Pinpoint the cell where the given text exists, returning its (X, Y) midpoint coordinate. 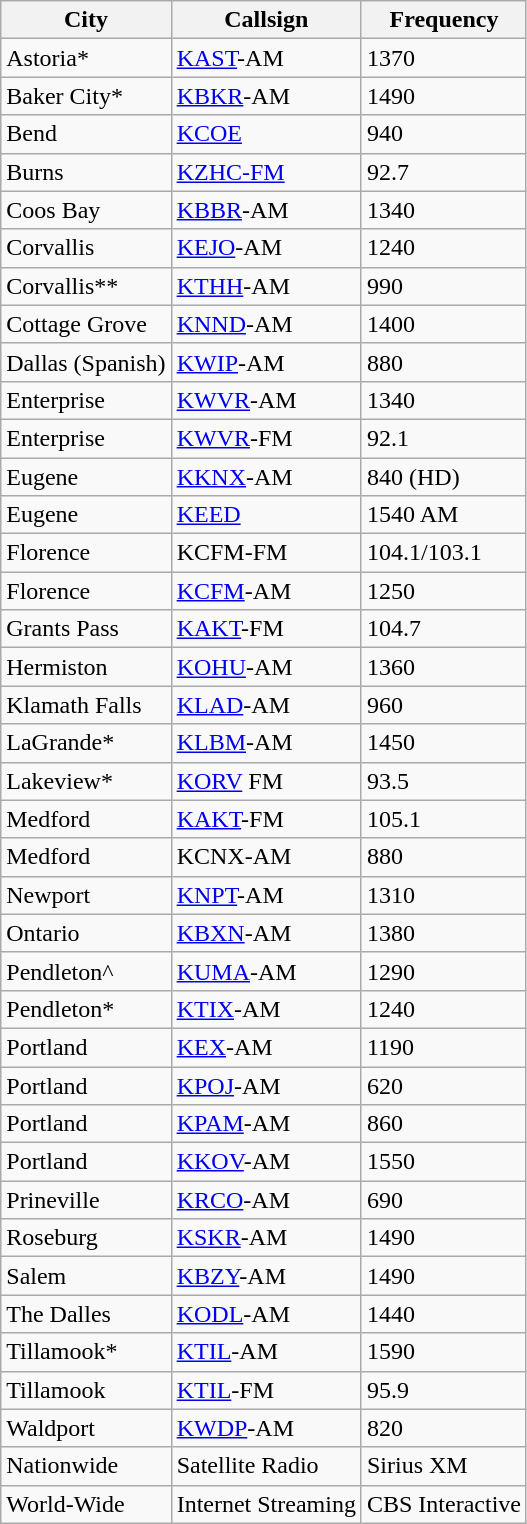
KAST-AM (266, 58)
Newport (86, 895)
Salem (86, 1276)
KUMA-AM (266, 971)
KCFM-AM (266, 591)
KCOE (266, 134)
KPOJ-AM (266, 1085)
KPAM-AM (266, 1124)
KODL-AM (266, 1314)
LaGrande* (86, 743)
KEED (266, 515)
93.5 (444, 781)
Prineville (86, 1200)
KBZY-AM (266, 1276)
KTIL-AM (266, 1352)
1550 (444, 1162)
Satellite Radio (266, 1466)
Ontario (86, 933)
Corvallis (86, 248)
Internet Streaming (266, 1504)
KBBR-AM (266, 210)
KWDP-AM (266, 1428)
860 (444, 1124)
KNPT-AM (266, 895)
KLAD-AM (266, 705)
KCFM-FM (266, 553)
Burns (86, 172)
Corvallis** (86, 286)
690 (444, 1200)
Bend (86, 134)
KWIP-AM (266, 362)
KSKR-AM (266, 1238)
Klamath Falls (86, 705)
KWVR-AM (266, 400)
KZHC-FM (266, 172)
990 (444, 286)
Hermiston (86, 667)
104.7 (444, 629)
Coos Bay (86, 210)
KRCO-AM (266, 1200)
95.9 (444, 1390)
Tillamook (86, 1390)
KOHU-AM (266, 667)
KTIX-AM (266, 1009)
104.1/103.1 (444, 553)
1310 (444, 895)
KCNX-AM (266, 857)
KTHH-AM (266, 286)
The Dalles (86, 1314)
840 (HD) (444, 477)
1370 (444, 58)
1290 (444, 971)
KKOV-AM (266, 1162)
92.7 (444, 172)
KTIL-FM (266, 1390)
105.1 (444, 819)
940 (444, 134)
City (86, 20)
Roseburg (86, 1238)
Nationwide (86, 1466)
KNND-AM (266, 324)
KBKR-AM (266, 96)
World-Wide (86, 1504)
KLBM-AM (266, 743)
KKNX-AM (266, 477)
960 (444, 705)
620 (444, 1085)
Waldport (86, 1428)
1380 (444, 933)
Astoria* (86, 58)
Dallas (Spanish) (86, 362)
KORV FM (266, 781)
1590 (444, 1352)
KEX-AM (266, 1047)
Baker City* (86, 96)
820 (444, 1428)
Callsign (266, 20)
Pendleton* (86, 1009)
Lakeview* (86, 781)
Sirius XM (444, 1466)
KBXN-AM (266, 933)
1400 (444, 324)
KWVR-FM (266, 438)
Pendleton^ (86, 971)
Cottage Grove (86, 324)
92.1 (444, 438)
Tillamook* (86, 1352)
KEJO-AM (266, 248)
1190 (444, 1047)
Frequency (444, 20)
1250 (444, 591)
1440 (444, 1314)
1360 (444, 667)
Grants Pass (86, 629)
CBS Interactive (444, 1504)
1540 AM (444, 515)
1450 (444, 743)
